Identify which cell holds the provided text, then report its [X, Y] central coordinate. 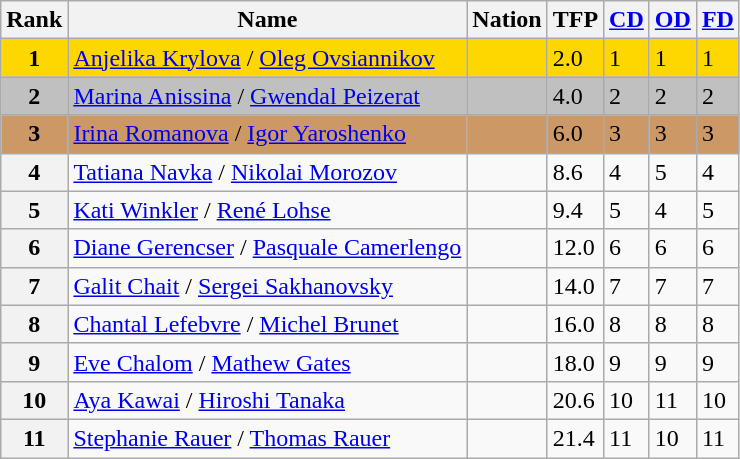
Galit Chait / Sergei Sakhanovsky [268, 286]
Anjelika Krylova / Oleg Ovsiannikov [268, 58]
Name [268, 20]
Rank [34, 20]
OD [672, 20]
18.0 [575, 362]
2.0 [575, 58]
Diane Gerencser / Pasquale Camerlengo [268, 248]
9.4 [575, 210]
12.0 [575, 248]
TFP [575, 20]
Irina Romanova / Igor Yaroshenko [268, 134]
Chantal Lefebvre / Michel Brunet [268, 324]
16.0 [575, 324]
Marina Anissina / Gwendal Peizerat [268, 96]
Kati Winkler / René Lohse [268, 210]
Stephanie Rauer / Thomas Rauer [268, 438]
21.4 [575, 438]
14.0 [575, 286]
6.0 [575, 134]
Tatiana Navka / Nikolai Morozov [268, 172]
8.6 [575, 172]
20.6 [575, 400]
FD [718, 20]
Nation [507, 20]
Eve Chalom / Mathew Gates [268, 362]
Aya Kawai / Hiroshi Tanaka [268, 400]
CD [627, 20]
4.0 [575, 96]
